Determine the (X, Y) coordinate at the center of the cell enclosing the given text.  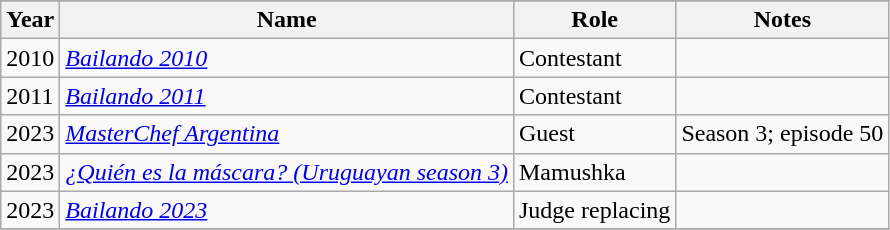
Mamushka (594, 172)
Season 3; episode 50 (782, 134)
Name (287, 20)
2010 (30, 58)
Year (30, 20)
MasterChef Argentina (287, 134)
Bailando 2023 (287, 210)
¿Quién es la máscara? (Uruguayan season 3) (287, 172)
Bailando 2010 (287, 58)
Notes (782, 20)
2011 (30, 96)
Bailando 2011 (287, 96)
Guest (594, 134)
Judge replacing (594, 210)
Role (594, 20)
